Provide the [X, Y] coordinate of the cell's center where the given text is located.  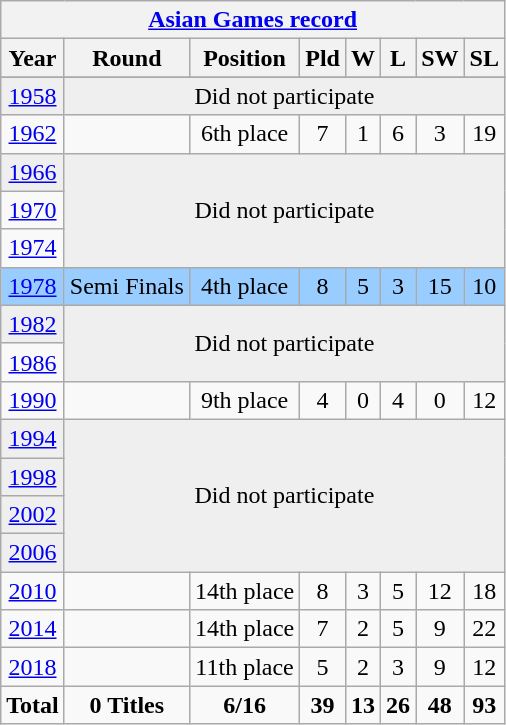
15 [440, 286]
1998 [33, 477]
Pld [323, 58]
2010 [33, 591]
39 [323, 705]
1970 [33, 210]
6 [398, 134]
1982 [33, 324]
Asian Games record [253, 20]
1958 [33, 96]
93 [484, 705]
11th place [244, 667]
26 [398, 705]
4th place [244, 286]
SL [484, 58]
1966 [33, 172]
Year [33, 58]
1974 [33, 248]
W [362, 58]
0 Titles [126, 705]
1962 [33, 134]
6th place [244, 134]
2006 [33, 553]
18 [484, 591]
Position [244, 58]
1 [362, 134]
1990 [33, 400]
SW [440, 58]
13 [362, 705]
19 [484, 134]
2018 [33, 667]
48 [440, 705]
22 [484, 629]
Total [33, 705]
2002 [33, 515]
1994 [33, 438]
6/16 [244, 705]
1986 [33, 362]
10 [484, 286]
Semi Finals [126, 286]
Round [126, 58]
1978 [33, 286]
9th place [244, 400]
L [398, 58]
2014 [33, 629]
